Find where the given text appears and provide that cell's center as (X, Y) coordinate. 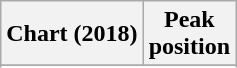
Peakposition (189, 34)
Chart (2018) (72, 34)
